Locate the cell with the specified text and output its (X, Y) center coordinate. 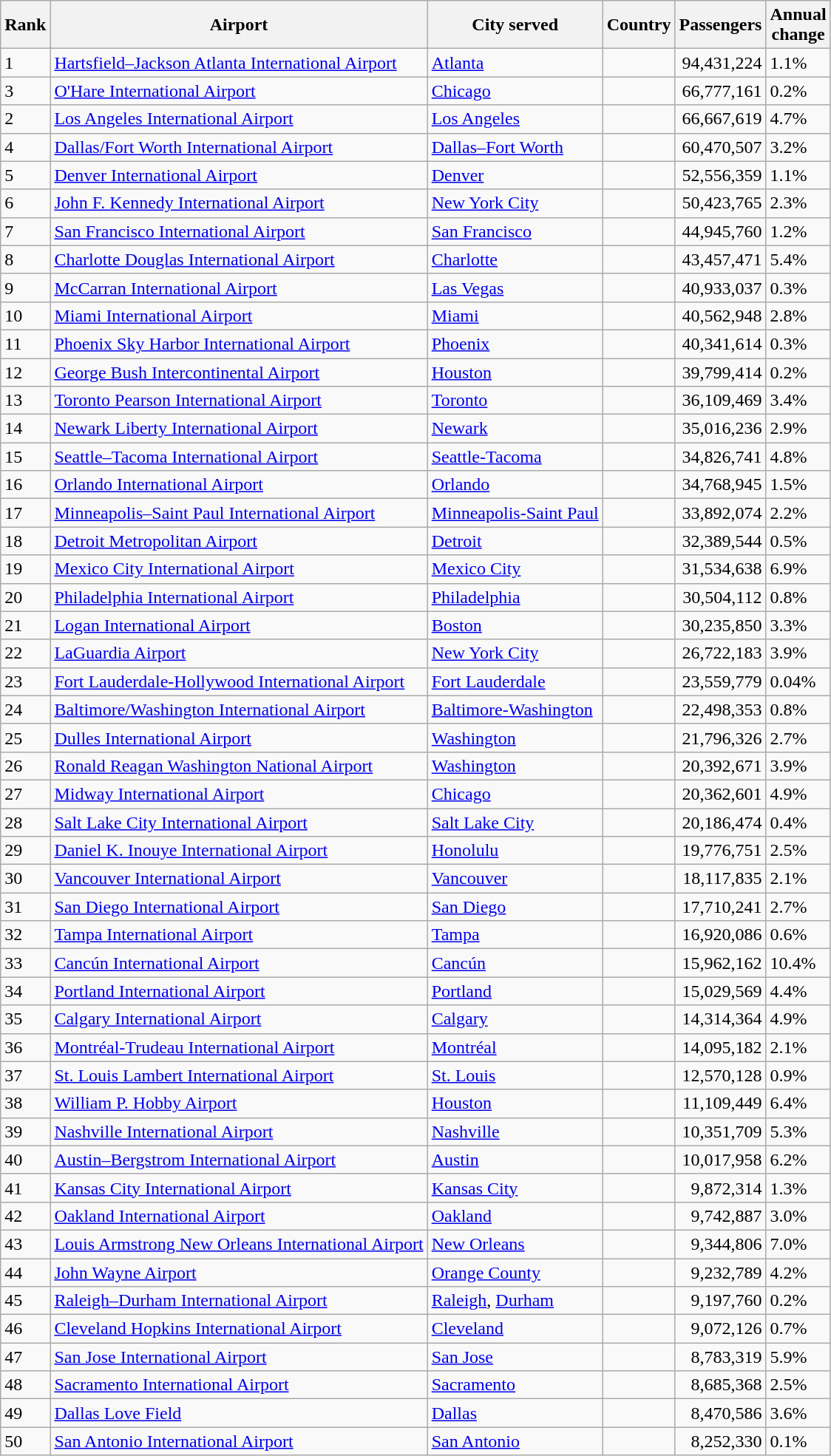
3.4% (798, 401)
Salt Lake City (515, 823)
Salt Lake City International Airport (239, 823)
9,232,789 (720, 1272)
15 (25, 457)
San Jose (515, 1357)
43,457,471 (720, 259)
8,470,586 (720, 1413)
Orlando (515, 485)
39,799,414 (720, 372)
10,351,709 (720, 1132)
Orlando International Airport (239, 485)
Portland International Airport (239, 991)
37 (25, 1075)
15,962,162 (720, 963)
John F. Kennedy International Airport (239, 203)
Philadelphia (515, 597)
26 (25, 766)
12,570,128 (720, 1075)
9 (25, 288)
William P. Hobby Airport (239, 1103)
14 (25, 429)
23,559,779 (720, 681)
Nashville (515, 1132)
Fort Lauderdale (515, 681)
6 (25, 203)
0.4% (798, 823)
Kansas City (515, 1188)
34,826,741 (720, 457)
Vancouver International Airport (239, 879)
8,685,368 (720, 1385)
Las Vegas (515, 288)
16 (25, 485)
39 (25, 1132)
Logan International Airport (239, 625)
John Wayne Airport (239, 1272)
Denver (515, 175)
15,029,569 (720, 991)
6.4% (798, 1103)
O'Hare International Airport (239, 91)
Annualchange (798, 25)
San Jose International Airport (239, 1357)
Austin (515, 1160)
San Francisco (515, 231)
22 (25, 653)
Daniel K. Inouye International Airport (239, 851)
Seattle–Tacoma International Airport (239, 457)
12 (25, 372)
6.9% (798, 569)
43 (25, 1244)
Los Angeles International Airport (239, 119)
52,556,359 (720, 175)
48 (25, 1385)
13 (25, 401)
18,117,835 (720, 879)
9,742,887 (720, 1216)
Newark (515, 429)
32 (25, 935)
San Diego (515, 907)
Raleigh, Durham (515, 1301)
20,392,671 (720, 766)
5 (25, 175)
44,945,760 (720, 231)
0.7% (798, 1329)
Charlotte (515, 259)
Orange County (515, 1272)
1.2% (798, 231)
Miami (515, 316)
9,872,314 (720, 1188)
6.2% (798, 1160)
24 (25, 710)
23 (25, 681)
5.9% (798, 1357)
Phoenix Sky Harbor International Airport (239, 344)
21 (25, 625)
St. Louis Lambert International Airport (239, 1075)
Toronto (515, 401)
7 (25, 231)
Montréal (515, 1047)
2.3% (798, 203)
Charlotte Douglas International Airport (239, 259)
Dallas (515, 1413)
11,109,449 (720, 1103)
Miami International Airport (239, 316)
Louis Armstrong New Orleans International Airport (239, 1244)
36,109,469 (720, 401)
Nashville International Airport (239, 1132)
7.0% (798, 1244)
40,562,948 (720, 316)
Mexico City (515, 569)
Cancún (515, 963)
47 (25, 1357)
22,498,353 (720, 710)
21,796,326 (720, 738)
14,095,182 (720, 1047)
City served (515, 25)
Los Angeles (515, 119)
19,776,751 (720, 851)
Midway International Airport (239, 794)
18 (25, 541)
Austin–Bergstrom International Airport (239, 1160)
0.6% (798, 935)
Detroit (515, 541)
4.4% (798, 991)
17,710,241 (720, 907)
42 (25, 1216)
2 (25, 119)
40,341,614 (720, 344)
0.04% (798, 681)
10,017,958 (720, 1160)
Hartsfield–Jackson Atlanta International Airport (239, 63)
35,016,236 (720, 429)
38 (25, 1103)
San Francisco International Airport (239, 231)
2.9% (798, 429)
33 (25, 963)
60,470,507 (720, 147)
46 (25, 1329)
Cancún International Airport (239, 963)
Rank (25, 25)
Atlanta (515, 63)
Calgary (515, 1019)
20,186,474 (720, 823)
4.7% (798, 119)
Oakland (515, 1216)
Seattle-Tacoma (515, 457)
8 (25, 259)
LaGuardia Airport (239, 653)
Kansas City International Airport (239, 1188)
San Antonio (515, 1441)
Dallas–Fort Worth (515, 147)
20 (25, 597)
32,389,544 (720, 541)
Honolulu (515, 851)
3.3% (798, 625)
8,783,319 (720, 1357)
35 (25, 1019)
Toronto Pearson International Airport (239, 401)
Baltimore-Washington (515, 710)
30,235,850 (720, 625)
50,423,765 (720, 203)
28 (25, 823)
45 (25, 1301)
40,933,037 (720, 288)
Raleigh–Durham International Airport (239, 1301)
3 (25, 91)
19 (25, 569)
Ronald Reagan Washington National Airport (239, 766)
Detroit Metropolitan Airport (239, 541)
2.8% (798, 316)
Cleveland (515, 1329)
Airport (239, 25)
34 (25, 991)
30,504,112 (720, 597)
10.4% (798, 963)
94,431,224 (720, 63)
San Diego International Airport (239, 907)
4.2% (798, 1272)
5.3% (798, 1132)
0.1% (798, 1441)
Mexico City International Airport (239, 569)
34,768,945 (720, 485)
San Antonio International Airport (239, 1441)
30 (25, 879)
Dallas/Fort Worth International Airport (239, 147)
Baltimore/Washington International Airport (239, 710)
50 (25, 1441)
Tampa International Airport (239, 935)
Vancouver (515, 879)
Dallas Love Field (239, 1413)
5.4% (798, 259)
1.3% (798, 1188)
Montréal-Trudeau International Airport (239, 1047)
McCarran International Airport (239, 288)
9,072,126 (720, 1329)
14,314,364 (720, 1019)
Portland (515, 991)
George Bush Intercontinental Airport (239, 372)
4.8% (798, 457)
Denver International Airport (239, 175)
Calgary International Airport (239, 1019)
29 (25, 851)
Minneapolis–Saint Paul International Airport (239, 513)
27 (25, 794)
Fort Lauderdale-Hollywood International Airport (239, 681)
Minneapolis-Saint Paul (515, 513)
40 (25, 1160)
0.5% (798, 541)
20,362,601 (720, 794)
New Orleans (515, 1244)
0.9% (798, 1075)
31 (25, 907)
Philadelphia International Airport (239, 597)
Sacramento International Airport (239, 1385)
41 (25, 1188)
Dulles International Airport (239, 738)
10 (25, 316)
36 (25, 1047)
Boston (515, 625)
17 (25, 513)
4 (25, 147)
1 (25, 63)
49 (25, 1413)
3.6% (798, 1413)
1.5% (798, 485)
Passengers (720, 25)
St. Louis (515, 1075)
66,667,619 (720, 119)
3.0% (798, 1216)
Tampa (515, 935)
9,344,806 (720, 1244)
2.2% (798, 513)
26,722,183 (720, 653)
8,252,330 (720, 1441)
Cleveland Hopkins International Airport (239, 1329)
11 (25, 344)
44 (25, 1272)
31,534,638 (720, 569)
Country (639, 25)
Phoenix (515, 344)
25 (25, 738)
9,197,760 (720, 1301)
16,920,086 (720, 935)
33,892,074 (720, 513)
Sacramento (515, 1385)
66,777,161 (720, 91)
Oakland International Airport (239, 1216)
3.2% (798, 147)
Newark Liberty International Airport (239, 429)
